Detect which cell encompasses the target text, then output its (X, Y) center coordinate. 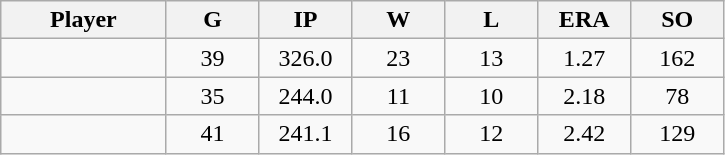
35 (212, 96)
L (492, 20)
23 (398, 58)
162 (678, 58)
11 (398, 96)
1.27 (584, 58)
IP (306, 20)
129 (678, 134)
W (398, 20)
78 (678, 96)
241.1 (306, 134)
G (212, 20)
41 (212, 134)
ERA (584, 20)
SO (678, 20)
Player (84, 20)
10 (492, 96)
2.42 (584, 134)
2.18 (584, 96)
16 (398, 134)
13 (492, 58)
39 (212, 58)
12 (492, 134)
326.0 (306, 58)
244.0 (306, 96)
